Extract the [X, Y] coordinate from the center of the cell holding the provided text.  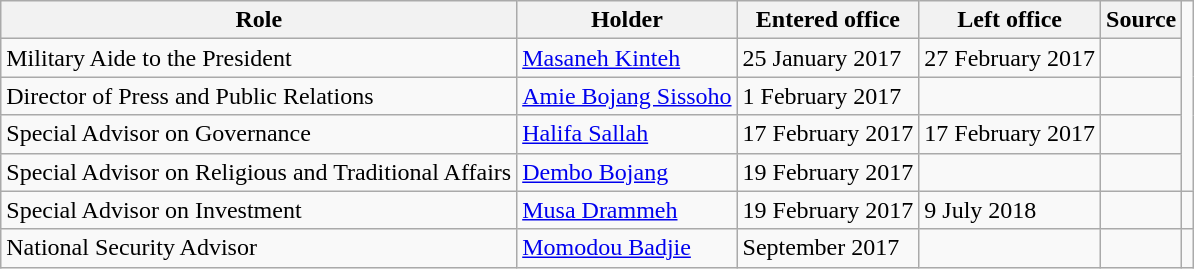
September 2017 [828, 248]
Left office [1010, 20]
9 July 2018 [1010, 210]
Holder [627, 20]
Special Advisor on Governance [259, 134]
Special Advisor on Investment [259, 210]
Special Advisor on Religious and Traditional Affairs [259, 172]
Masaneh Kinteh [627, 58]
Halifa Sallah [627, 134]
Entered office [828, 20]
National Security Advisor [259, 248]
27 February 2017 [1010, 58]
1 February 2017 [828, 96]
Source [1142, 20]
Role [259, 20]
Musa Drammeh [627, 210]
Military Aide to the President [259, 58]
Dembo Bojang [627, 172]
Momodou Badjie [627, 248]
Amie Bojang Sissoho [627, 96]
25 January 2017 [828, 58]
Director of Press and Public Relations [259, 96]
